Scan for the cell matching the given text and deliver its [x, y] coordinate at center. 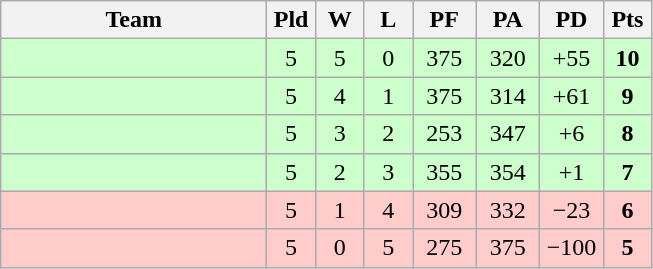
354 [508, 172]
253 [444, 134]
355 [444, 172]
275 [444, 248]
L [388, 20]
7 [628, 172]
Pld [292, 20]
+6 [572, 134]
PF [444, 20]
+61 [572, 96]
6 [628, 210]
−100 [572, 248]
+1 [572, 172]
−23 [572, 210]
314 [508, 96]
Pts [628, 20]
Team [134, 20]
W [340, 20]
10 [628, 58]
309 [444, 210]
320 [508, 58]
8 [628, 134]
PA [508, 20]
9 [628, 96]
PD [572, 20]
332 [508, 210]
+55 [572, 58]
347 [508, 134]
